Find where the given text appears and provide that cell's center as [x, y] coordinate. 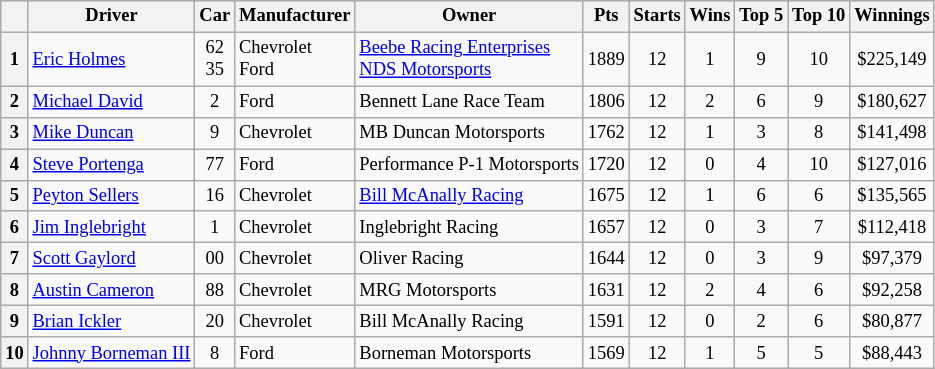
Pts [606, 16]
$180,627 [892, 102]
1675 [606, 196]
Top 10 [819, 16]
MB Duncan Motorsports [469, 134]
1806 [606, 102]
Top 5 [762, 16]
00 [215, 258]
Owner [469, 16]
$92,258 [892, 290]
$135,565 [892, 196]
1720 [606, 164]
Oliver Racing [469, 258]
1762 [606, 134]
Driver [112, 16]
$112,418 [892, 228]
20 [215, 322]
1657 [606, 228]
Borneman Motorsports [469, 352]
Brian Ickler [112, 322]
$127,016 [892, 164]
Peyton Sellers [112, 196]
Eric Holmes [112, 59]
1889 [606, 59]
Inglebright Racing [469, 228]
Michael David [112, 102]
MRG Motorsports [469, 290]
1644 [606, 258]
Jim Inglebright [112, 228]
Johnny Borneman III [112, 352]
$225,149 [892, 59]
Winnings [892, 16]
6235 [215, 59]
Performance P-1 Motorsports [469, 164]
1591 [606, 322]
1631 [606, 290]
77 [215, 164]
Bennett Lane Race Team [469, 102]
Car [215, 16]
88 [215, 290]
Beebe Racing EnterprisesNDS Motorsports [469, 59]
Manufacturer [295, 16]
$141,498 [892, 134]
Steve Portenga [112, 164]
Scott Gaylord [112, 258]
Austin Cameron [112, 290]
Mike Duncan [112, 134]
Starts [657, 16]
$97,379 [892, 258]
Wins [710, 16]
1569 [606, 352]
$80,877 [892, 322]
16 [215, 196]
$88,443 [892, 352]
ChevroletFord [295, 59]
